Search for the cell housing the specified text and yield its (x, y) center coordinate. 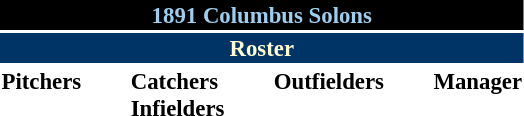
1891 Columbus Solons (262, 15)
Roster (262, 48)
